Locate the cell with the specified text and output its (x, y) center coordinate. 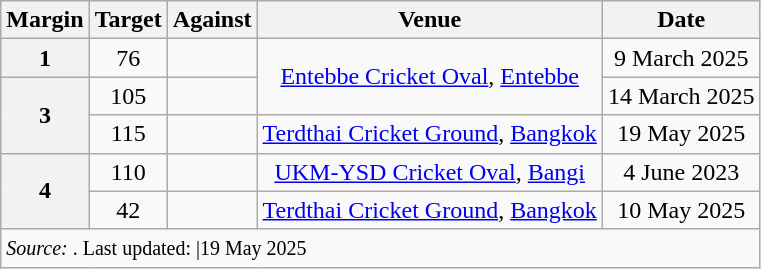
Source: . Last updated: |19 May 2025 (380, 248)
Margin (45, 20)
Against (212, 20)
115 (128, 134)
1 (45, 58)
10 May 2025 (681, 210)
110 (128, 172)
UKM-YSD Cricket Oval, Bangi (430, 172)
Venue (430, 20)
76 (128, 58)
4 (45, 191)
105 (128, 96)
14 March 2025 (681, 96)
19 May 2025 (681, 134)
Entebbe Cricket Oval, Entebbe (430, 77)
Target (128, 20)
42 (128, 210)
4 June 2023 (681, 172)
Date (681, 20)
3 (45, 115)
9 March 2025 (681, 58)
